Scan for the cell matching the given text and deliver its [X, Y] coordinate at center. 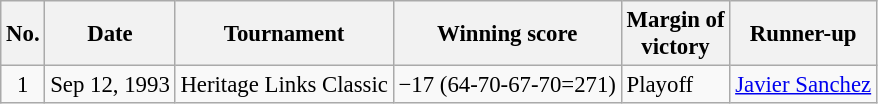
Heritage Links Classic [284, 85]
Javier Sanchez [804, 85]
Winning score [507, 34]
Date [110, 34]
Margin ofvictory [676, 34]
No. [23, 34]
Tournament [284, 34]
Playoff [676, 85]
−17 (64-70-67-70=271) [507, 85]
Sep 12, 1993 [110, 85]
Runner-up [804, 34]
1 [23, 85]
